For the text-containing cell, return its midpoint in [x, y] coordinate format. 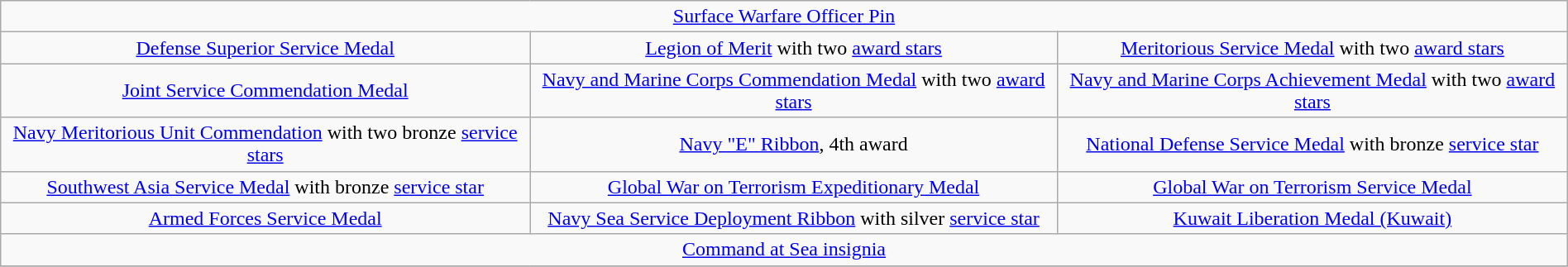
Surface Warfare Officer Pin [784, 17]
Navy and Marine Corps Commendation Medal with two award stars [794, 91]
Navy "E" Ribbon, 4th award [794, 144]
Navy Sea Service Deployment Ribbon with silver service star [794, 218]
Armed Forces Service Medal [265, 218]
Global War on Terrorism Service Medal [1313, 187]
National Defense Service Medal with bronze service star [1313, 144]
Global War on Terrorism Expeditionary Medal [794, 187]
Southwest Asia Service Medal with bronze service star [265, 187]
Defense Superior Service Medal [265, 48]
Command at Sea insignia [784, 250]
Kuwait Liberation Medal (Kuwait) [1313, 218]
Legion of Merit with two award stars [794, 48]
Navy Meritorious Unit Commendation with two bronze service stars [265, 144]
Meritorious Service Medal with two award stars [1313, 48]
Joint Service Commendation Medal [265, 91]
Navy and Marine Corps Achievement Medal with two award stars [1313, 91]
